Detect which cell encompasses the target text, then output its [X, Y] center coordinate. 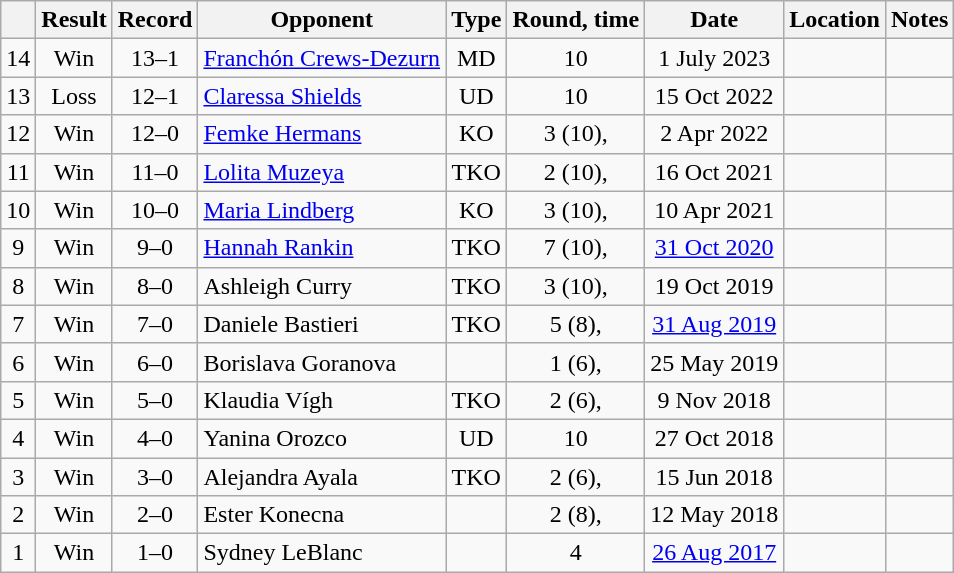
Lolita Muzeya [322, 172]
15 Oct 2022 [714, 96]
1 (6), [576, 362]
27 Oct 2018 [714, 438]
5–0 [155, 400]
16 Oct 2021 [714, 172]
15 Jun 2018 [714, 477]
Type [476, 20]
Klaudia Vígh [322, 400]
25 May 2019 [714, 362]
Location [835, 20]
13 [18, 96]
1 July 2023 [714, 58]
11–0 [155, 172]
6–0 [155, 362]
Sydney LeBlanc [322, 553]
4–0 [155, 438]
12 May 2018 [714, 515]
2–0 [155, 515]
12–0 [155, 134]
7 (10), [576, 248]
Record [155, 20]
1 [18, 553]
11 [18, 172]
2 (10), [576, 172]
Borislava Goranova [322, 362]
12–1 [155, 96]
Opponent [322, 20]
2 (8), [576, 515]
7 [18, 324]
Maria Lindberg [322, 210]
13–1 [155, 58]
Round, time [576, 20]
1–0 [155, 553]
5 [18, 400]
Hannah Rankin [322, 248]
8–0 [155, 286]
7–0 [155, 324]
5 (8), [576, 324]
Alejandra Ayala [322, 477]
9 [18, 248]
Daniele Bastieri [322, 324]
Loss [74, 96]
10–0 [155, 210]
Claressa Shields [322, 96]
Ester Konecna [322, 515]
26 Aug 2017 [714, 553]
8 [18, 286]
9 Nov 2018 [714, 400]
Ashleigh Curry [322, 286]
3–0 [155, 477]
12 [18, 134]
Femke Hermans [322, 134]
9–0 [155, 248]
Result [74, 20]
31 Oct 2020 [714, 248]
Franchón Crews-Dezurn [322, 58]
Date [714, 20]
2 [18, 515]
3 [18, 477]
MD [476, 58]
Yanina Orozco [322, 438]
10 Apr 2021 [714, 210]
31 Aug 2019 [714, 324]
14 [18, 58]
2 Apr 2022 [714, 134]
19 Oct 2019 [714, 286]
Notes [919, 20]
6 [18, 362]
